Output the (X, Y) coordinate of the center of the cell containing the given text.  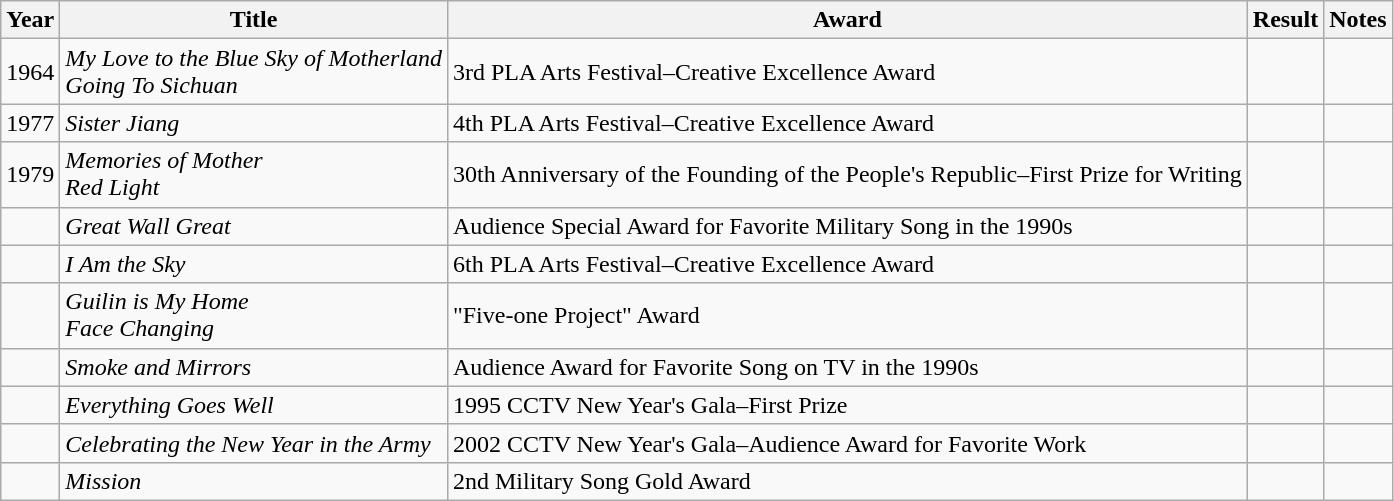
6th PLA Arts Festival–Creative Excellence Award (847, 264)
Sister Jiang (254, 123)
Year (30, 20)
1977 (30, 123)
1995 CCTV New Year's Gala–First Prize (847, 405)
Great Wall Great (254, 226)
Result (1285, 20)
Title (254, 20)
2002 CCTV New Year's Gala–Audience Award for Favorite Work (847, 443)
Guilin is My HomeFace Changing (254, 316)
Celebrating the New Year in the Army (254, 443)
Audience Award for Favorite Song on TV in the 1990s (847, 367)
1964 (30, 72)
Notes (1358, 20)
4th PLA Arts Festival–Creative Excellence Award (847, 123)
3rd PLA Arts Festival–Creative Excellence Award (847, 72)
Mission (254, 481)
Everything Goes Well (254, 405)
Audience Special Award for Favorite Military Song in the 1990s (847, 226)
My Love to the Blue Sky of MotherlandGoing To Sichuan (254, 72)
Memories of MotherRed Light (254, 174)
I Am the Sky (254, 264)
30th Anniversary of the Founding of the People's Republic–First Prize for Writing (847, 174)
2nd Military Song Gold Award (847, 481)
Smoke and Mirrors (254, 367)
Award (847, 20)
"Five-one Project" Award (847, 316)
1979 (30, 174)
